Scan for the cell matching the given text and deliver its [x, y] coordinate at center. 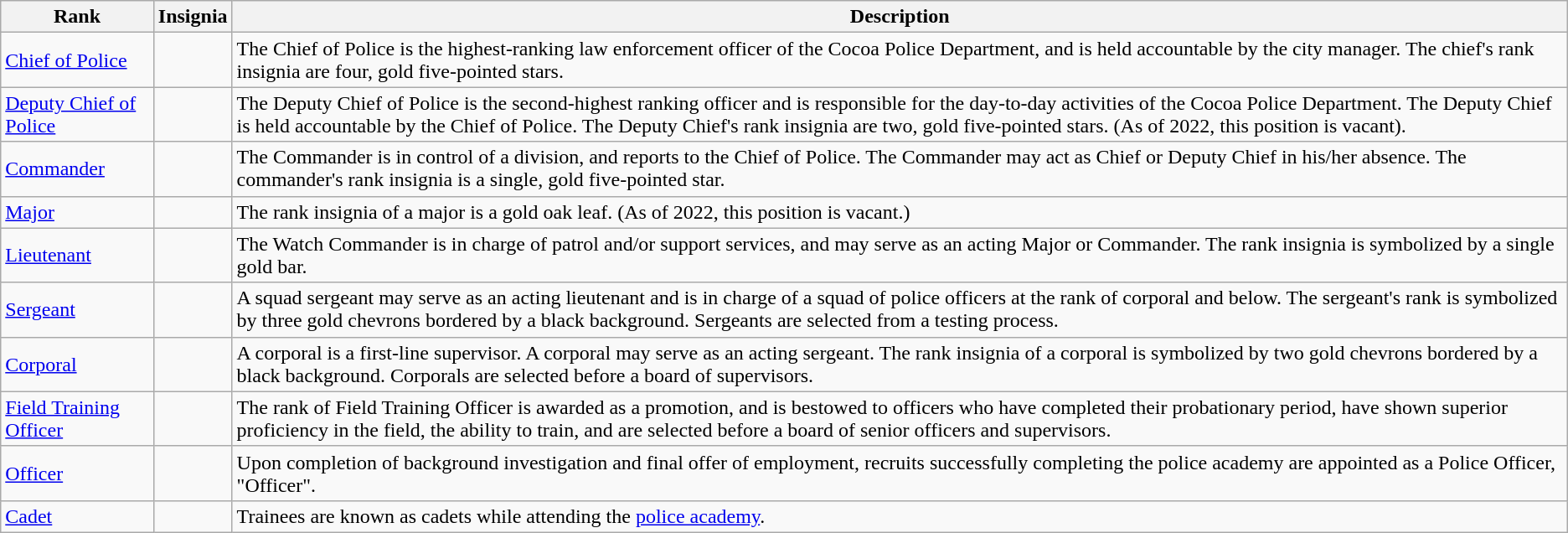
Sergeant [77, 310]
Chief of Police [77, 60]
The rank insignia of a major is a gold oak leaf. (As of 2022, this position is vacant.) [900, 212]
Description [900, 17]
Field Training Officer [77, 419]
Trainees are known as cadets while attending the police academy. [900, 516]
Insignia [193, 17]
Cadet [77, 516]
Corporal [77, 364]
Deputy Chief of Police [77, 114]
Rank [77, 17]
Major [77, 212]
Lieutenant [77, 255]
Commander [77, 169]
Officer [77, 473]
